For the text-containing cell, return its midpoint in (X, Y) coordinate format. 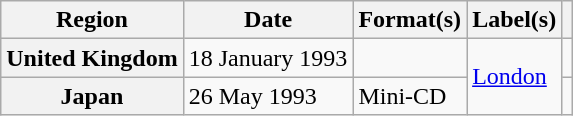
26 May 1993 (268, 96)
United Kingdom (92, 58)
Region (92, 20)
Date (268, 20)
Format(s) (410, 20)
London (514, 77)
Mini-CD (410, 96)
Label(s) (514, 20)
Japan (92, 96)
18 January 1993 (268, 58)
